Output the [X, Y] coordinate of the center of the cell containing the given text.  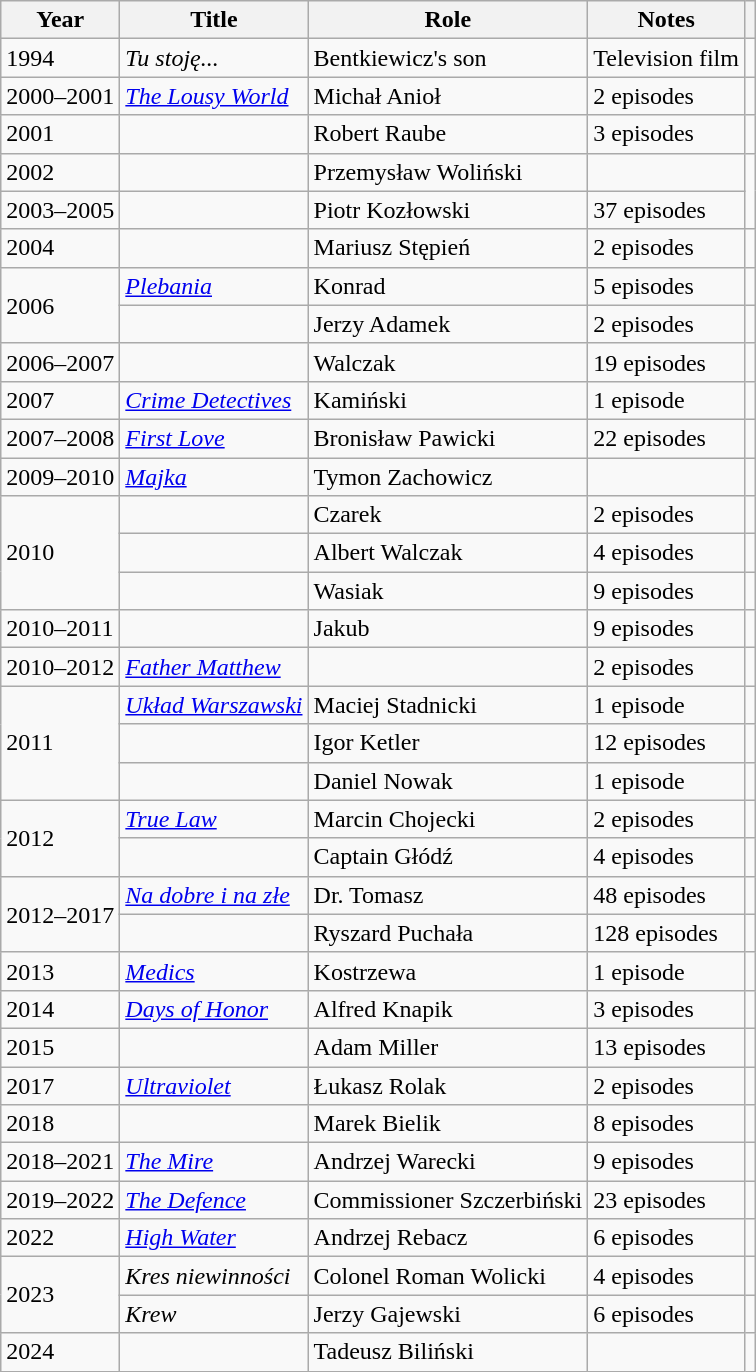
Tadeusz Biliński [448, 1352]
Daniel Nowak [448, 781]
2007 [60, 400]
2018–2021 [60, 1162]
Commissioner Szczerbiński [448, 1200]
Year [60, 20]
Kostrzewa [448, 971]
True Law [214, 819]
2001 [60, 134]
Jerzy Adamek [448, 324]
19 episodes [666, 362]
The Mire [214, 1162]
2010–2011 [60, 629]
Krew [214, 1314]
2011 [60, 743]
2007–2008 [60, 438]
Medics [214, 971]
Czarek [448, 515]
2018 [60, 1124]
Title [214, 20]
Igor Ketler [448, 743]
Mariusz Stępień [448, 248]
Crime Detectives [214, 400]
Captain Głódź [448, 857]
Bentkiewicz's son [448, 58]
The Lousy World [214, 96]
First Love [214, 438]
2009–2010 [60, 477]
2012–2017 [60, 914]
Colonel Roman Wolicki [448, 1276]
Plebania [214, 286]
Ryszard Puchała [448, 933]
Marek Bielik [448, 1124]
2017 [60, 1085]
Walczak [448, 362]
Piotr Kozłowski [448, 210]
Andrzej Warecki [448, 1162]
Marcin Chojecki [448, 819]
5 episodes [666, 286]
2010 [60, 553]
Ultraviolet [214, 1085]
Jerzy Gajewski [448, 1314]
2012 [60, 838]
2006–2007 [60, 362]
Kamiński [448, 400]
48 episodes [666, 895]
12 episodes [666, 743]
8 episodes [666, 1124]
2010–2012 [60, 667]
2006 [60, 305]
128 episodes [666, 933]
Maciej Stadnicki [448, 705]
Days of Honor [214, 1009]
Television film [666, 58]
Tu stoję... [214, 58]
Alfred Knapik [448, 1009]
Majka [214, 477]
Dr. Tomasz [448, 895]
Role [448, 20]
Przemysław Woliński [448, 172]
13 episodes [666, 1047]
Łukasz Rolak [448, 1085]
2003–2005 [60, 210]
Notes [666, 20]
Albert Walczak [448, 553]
Układ Warszawski [214, 705]
Na dobre i na złe [214, 895]
Jakub [448, 629]
The Defence [214, 1200]
Adam Miller [448, 1047]
2002 [60, 172]
2015 [60, 1047]
Robert Raube [448, 134]
2024 [60, 1352]
High Water [214, 1238]
2019–2022 [60, 1200]
Michał Anioł [448, 96]
Andrzej Rebacz [448, 1238]
Kres niewinności [214, 1276]
1994 [60, 58]
2023 [60, 1295]
Wasiak [448, 591]
2013 [60, 971]
2022 [60, 1238]
Tymon Zachowicz [448, 477]
22 episodes [666, 438]
2014 [60, 1009]
23 episodes [666, 1200]
Father Matthew [214, 667]
2004 [60, 248]
Konrad [448, 286]
Bronisław Pawicki [448, 438]
2000–2001 [60, 96]
37 episodes [666, 210]
